Capture the cell that displays the provided text and extract its [x, y] central coordinate. 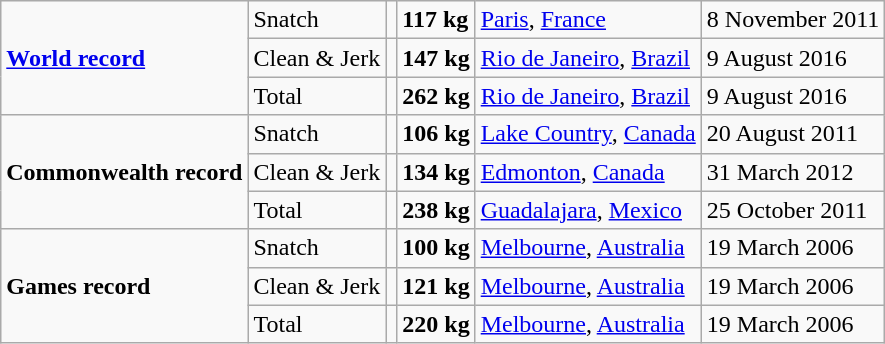
Commonwealth record [124, 172]
25 October 2011 [792, 210]
147 kg [436, 58]
106 kg [436, 134]
Guadalajara, Mexico [588, 210]
8 November 2011 [792, 20]
100 kg [436, 248]
134 kg [436, 172]
238 kg [436, 210]
Edmonton, Canada [588, 172]
20 August 2011 [792, 134]
121 kg [436, 286]
Lake Country, Canada [588, 134]
220 kg [436, 324]
117 kg [436, 20]
262 kg [436, 96]
Paris, France [588, 20]
31 March 2012 [792, 172]
Games record [124, 286]
World record [124, 58]
